Return (x, y) of the center of cell containing provided text 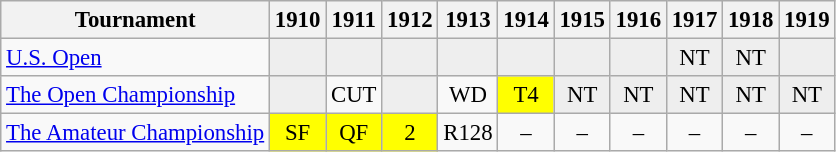
1912 (410, 20)
1910 (298, 20)
1914 (526, 20)
2 (410, 133)
The Open Championship (136, 95)
1919 (807, 20)
QF (354, 133)
1917 (694, 20)
R128 (468, 133)
CUT (354, 95)
U.S. Open (136, 58)
1915 (582, 20)
T4 (526, 95)
1916 (638, 20)
WD (468, 95)
The Amateur Championship (136, 133)
1911 (354, 20)
SF (298, 133)
Tournament (136, 20)
1918 (751, 20)
1913 (468, 20)
